Extract the (X, Y) coordinate from the center of the cell holding the provided text.  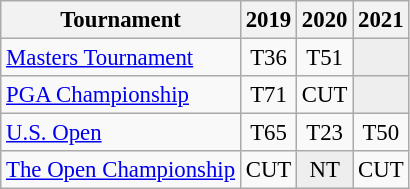
T23 (325, 133)
The Open Championship (121, 170)
2021 (381, 20)
T71 (268, 95)
2019 (268, 20)
T65 (268, 133)
T50 (381, 133)
T51 (325, 58)
PGA Championship (121, 95)
Tournament (121, 20)
2020 (325, 20)
Masters Tournament (121, 58)
T36 (268, 58)
NT (325, 170)
U.S. Open (121, 133)
